Search for the cell housing the specified text and yield its (X, Y) center coordinate. 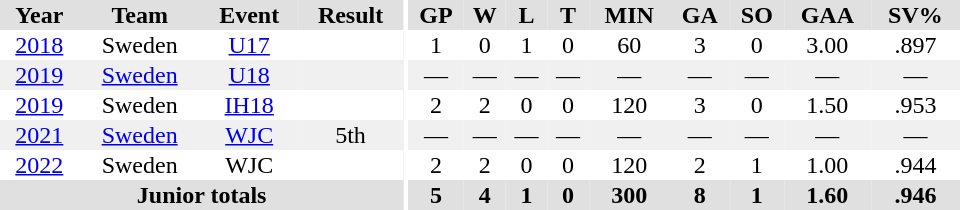
1.00 (828, 165)
Junior totals (202, 195)
GA (700, 15)
.897 (916, 45)
T (568, 15)
Team (140, 15)
2021 (40, 135)
GP (436, 15)
SV% (916, 15)
IH18 (250, 105)
SO (757, 15)
1.60 (828, 195)
2018 (40, 45)
W (485, 15)
L (527, 15)
.944 (916, 165)
5 (436, 195)
U17 (250, 45)
1.50 (828, 105)
4 (485, 195)
60 (630, 45)
8 (700, 195)
U18 (250, 75)
Year (40, 15)
5th (350, 135)
Event (250, 15)
Result (350, 15)
.946 (916, 195)
GAA (828, 15)
300 (630, 195)
2022 (40, 165)
3.00 (828, 45)
MIN (630, 15)
.953 (916, 105)
